For the text-containing cell, return its midpoint in (x, y) coordinate format. 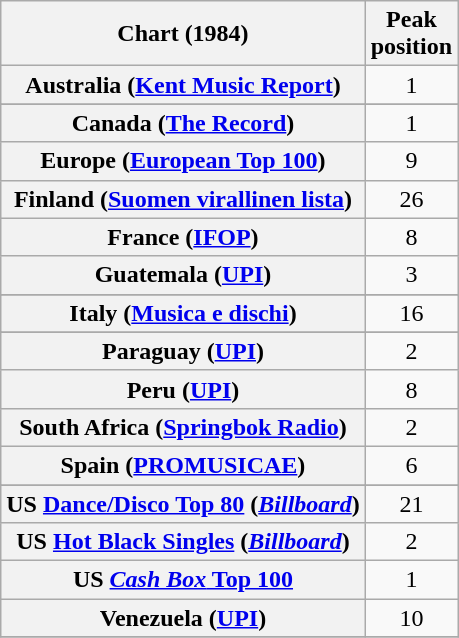
Finland (Suomen virallinen lista) (183, 199)
6 (411, 465)
9 (411, 161)
16 (411, 313)
26 (411, 199)
US Dance/Disco Top 80 (Billboard) (183, 503)
Guatemala (UPI) (183, 275)
France (IFOP) (183, 237)
South Africa (Springbok Radio) (183, 427)
Paraguay (UPI) (183, 351)
US Cash Box Top 100 (183, 580)
Australia (Kent Music Report) (183, 85)
Chart (1984) (183, 34)
US Hot Black Singles (Billboard) (183, 542)
3 (411, 275)
Peru (UPI) (183, 389)
Venezuela (UPI) (183, 618)
Peakposition (411, 34)
21 (411, 503)
Italy (Musica e dischi) (183, 313)
Canada (The Record) (183, 123)
Spain (PROMUSICAE) (183, 465)
Europe (European Top 100) (183, 161)
10 (411, 618)
